Pinpoint the cell where the given text exists, returning its [X, Y] midpoint coordinate. 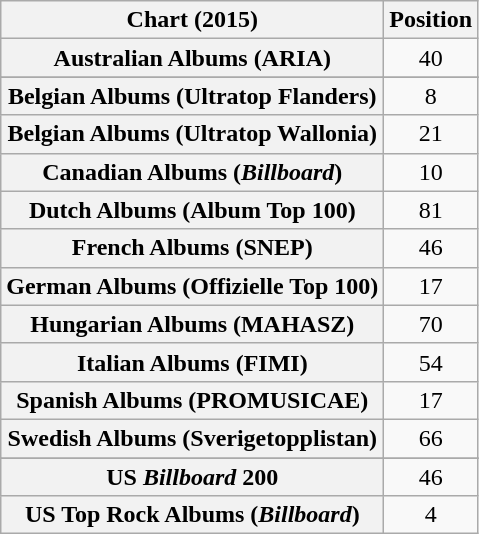
8 [431, 96]
Belgian Albums (Ultratop Flanders) [192, 96]
10 [431, 172]
US Top Rock Albums (Billboard) [192, 515]
Hungarian Albums (MAHASZ) [192, 324]
Dutch Albums (Album Top 100) [192, 210]
70 [431, 324]
Spanish Albums (PROMUSICAE) [192, 400]
54 [431, 362]
Italian Albums (FIMI) [192, 362]
21 [431, 134]
French Albums (SNEP) [192, 248]
Belgian Albums (Ultratop Wallonia) [192, 134]
66 [431, 438]
Australian Albums (ARIA) [192, 58]
4 [431, 515]
German Albums (Offizielle Top 100) [192, 286]
Swedish Albums (Sverigetopplistan) [192, 438]
US Billboard 200 [192, 477]
Position [431, 20]
81 [431, 210]
Chart (2015) [192, 20]
40 [431, 58]
Canadian Albums (Billboard) [192, 172]
